Output the (x, y) coordinate of the center of the cell containing the given text.  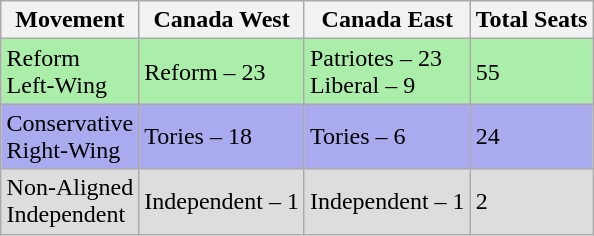
55 (532, 72)
2 (532, 202)
Patriotes – 23 Liberal – 9 (387, 72)
ReformLeft-Wing (70, 72)
ConservativeRight-Wing (70, 136)
Canada East (387, 20)
Total Seats (532, 20)
Tories – 6 (387, 136)
Non-AlignedIndependent (70, 202)
Movement (70, 20)
Tories – 18 (222, 136)
Reform – 23 (222, 72)
Canada West (222, 20)
24 (532, 136)
